Return the [x, y] coordinate for the center point of the cell that contains the specified text.  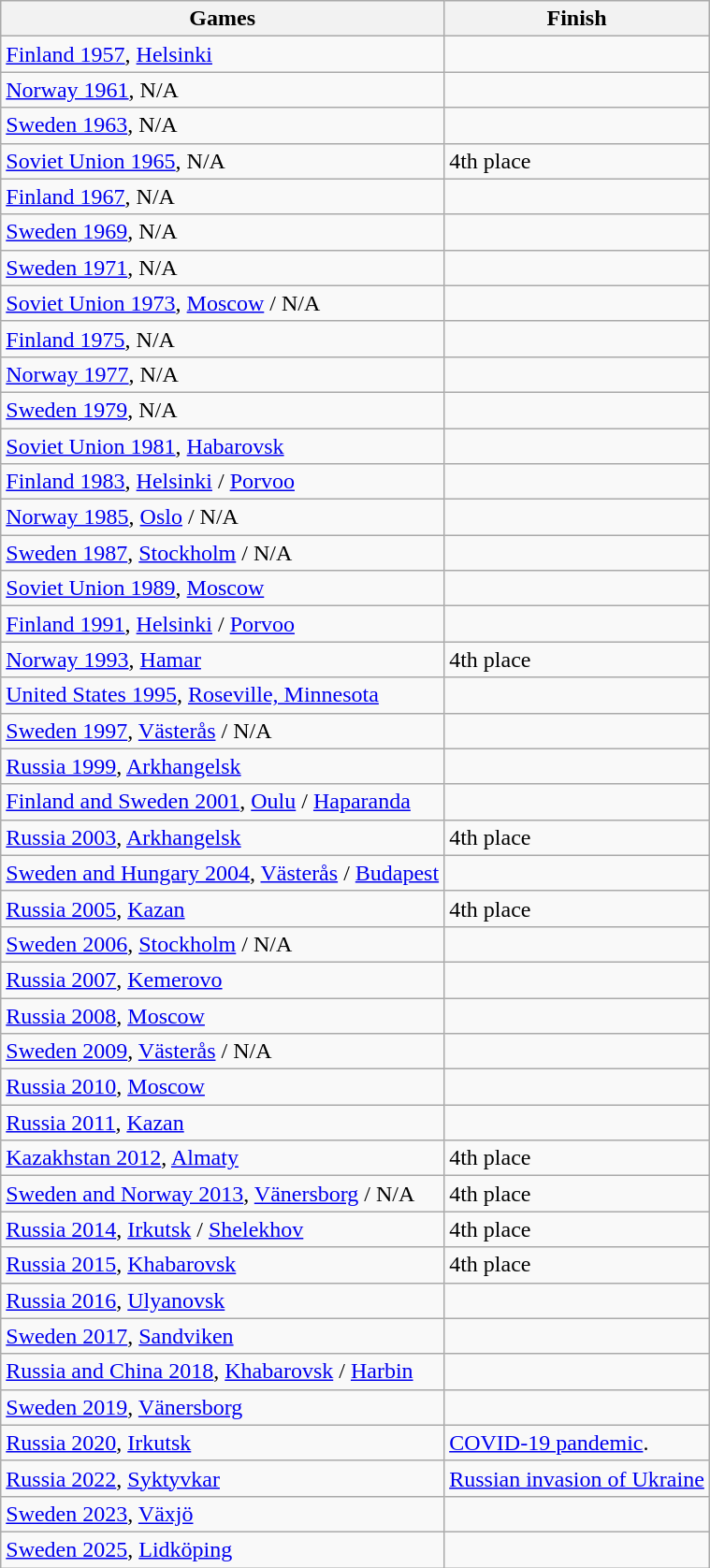
Soviet Union 1973, Moscow / N/A [223, 303]
Sweden 1997, Västerås / N/A [223, 731]
Norway 1961, N/A [223, 90]
Russian invasion of Ukraine [577, 1478]
Sweden 2017, Sandviken [223, 1336]
Russia 2011, Kazan [223, 1123]
Sweden 1971, N/A [223, 268]
Finland 1967, N/A [223, 196]
Games [223, 19]
Russia 2003, Arkhangelsk [223, 837]
Finland and Sweden 2001, Oulu / Haparanda [223, 802]
Russia 2007, Kemerovo [223, 980]
Soviet Union 1989, Moscow [223, 588]
Sweden 1987, Stockholm / N/A [223, 553]
Finland 1983, Helsinki / Porvoo [223, 482]
Finland 1957, Helsinki [223, 54]
Sweden and Hungary 2004, Västerås / Budapest [223, 873]
Russia 2020, Irkutsk [223, 1443]
Norway 1977, N/A [223, 374]
Russia 2022, Syktyvkar [223, 1478]
Russia and China 2018, Khabarovsk / Harbin [223, 1372]
Finish [577, 19]
Norway 1985, Oslo / N/A [223, 517]
Sweden 2019, Vänersborg [223, 1407]
Sweden 1969, N/A [223, 232]
Finland 1991, Helsinki / Porvoo [223, 624]
Kazakhstan 2012, Almaty [223, 1158]
Sweden 1963, N/A [223, 125]
Russia 2016, Ulyanovsk [223, 1300]
Sweden 2025, Lidköping [223, 1549]
Russia 2008, Moscow [223, 1015]
Sweden 2006, Stockholm / N/A [223, 944]
Soviet Union 1965, N/A [223, 161]
Russia 2005, Kazan [223, 908]
Russia 2015, Khabarovsk [223, 1265]
Sweden 1979, N/A [223, 410]
Russia 2010, Moscow [223, 1087]
Sweden 2009, Västerås / N/A [223, 1052]
Russia 1999, Arkhangelsk [223, 766]
Norway 1993, Hamar [223, 660]
United States 1995, Roseville, Minnesota [223, 695]
Russia 2014, Irkutsk / Shelekhov [223, 1229]
Sweden 2023, Växjö [223, 1514]
Finland 1975, N/A [223, 339]
COVID-19 pandemic. [577, 1443]
Soviet Union 1981, Habarovsk [223, 446]
Sweden and Norway 2013, Vänersborg / N/A [223, 1194]
